For the text-containing cell, return its midpoint in [X, Y] coordinate format. 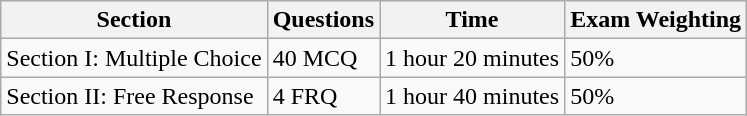
Section II: Free Response [134, 96]
1 hour 20 minutes [472, 58]
Section I: Multiple Choice [134, 58]
Questions [323, 20]
1 hour 40 minutes [472, 96]
40 MCQ [323, 58]
Section [134, 20]
Time [472, 20]
4 FRQ [323, 96]
Exam Weighting [656, 20]
